Determine the (X, Y) coordinate at the center of the cell enclosing the given text.  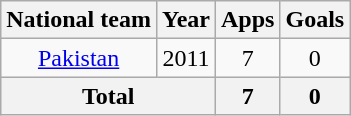
National team (79, 20)
Goals (315, 20)
Apps (248, 20)
2011 (186, 58)
Year (186, 20)
Total (108, 96)
Pakistan (79, 58)
